Detect which cell encompasses the target text, then output its [x, y] center coordinate. 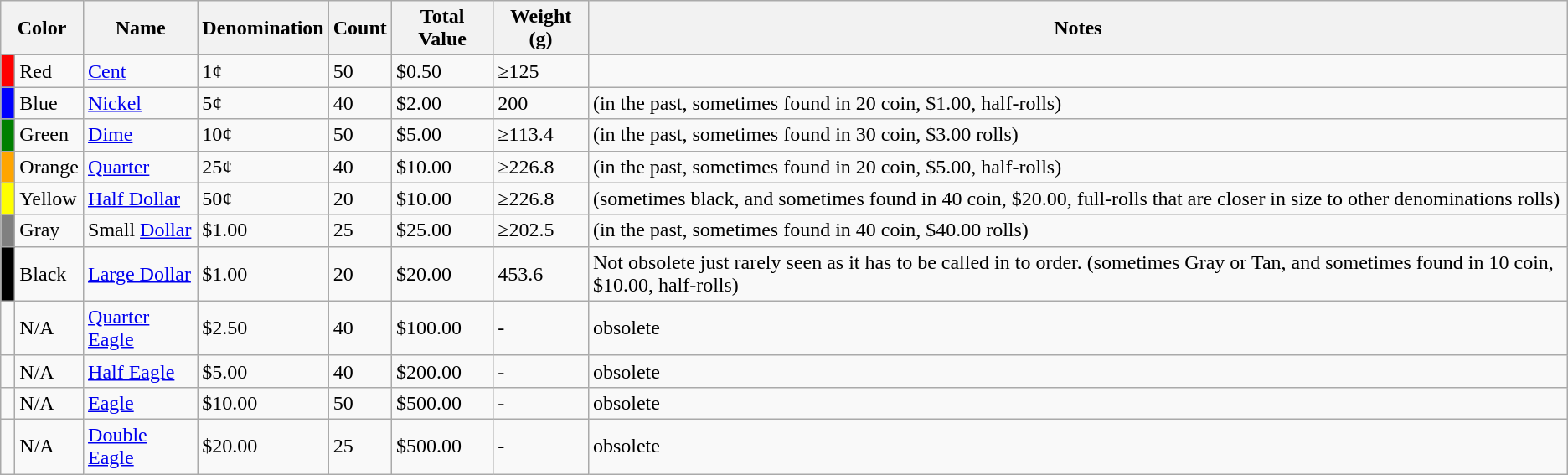
Large Dollar [141, 273]
Not obsolete just rarely seen as it has to be called in to order. (sometimes Gray or Tan, and sometimes found in 10 coin, $10.00, half-rolls) [1077, 273]
Half Dollar [141, 199]
$100.00 [442, 328]
Name [141, 28]
≥202.5 [541, 230]
Double Eagle [141, 446]
Count [360, 28]
(in the past, sometimes found in 40 coin, $40.00 rolls) [1077, 230]
Color [42, 28]
Half Eagle [141, 371]
453.6 [541, 273]
$2.00 [442, 103]
(in the past, sometimes found in 30 coin, $3.00 rolls) [1077, 135]
Total Value [442, 28]
50¢ [263, 199]
200 [541, 103]
≥125 [541, 71]
5¢ [263, 103]
10¢ [263, 135]
(in the past, sometimes found in 20 coin, $1.00, half-rolls) [1077, 103]
Yellow [49, 199]
Notes [1077, 28]
(in the past, sometimes found in 20 coin, $5.00, half-rolls) [1077, 167]
Quarter [141, 167]
Red [49, 71]
Cent [141, 71]
Weight (g) [541, 28]
1¢ [263, 71]
Small Dollar [141, 230]
Green [49, 135]
$200.00 [442, 371]
Gray [49, 230]
Denomination [263, 28]
25¢ [263, 167]
Nickel [141, 103]
$2.50 [263, 328]
≥113.4 [541, 135]
$0.50 [442, 71]
$25.00 [442, 230]
(sometimes black, and sometimes found in 40 coin, $20.00, full-rolls that are closer in size to other denominations rolls) [1077, 199]
Dime [141, 135]
Blue [49, 103]
Eagle [141, 403]
Orange [49, 167]
Black [49, 273]
Quarter Eagle [141, 328]
